Detect which cell encompasses the target text, then output its (x, y) center coordinate. 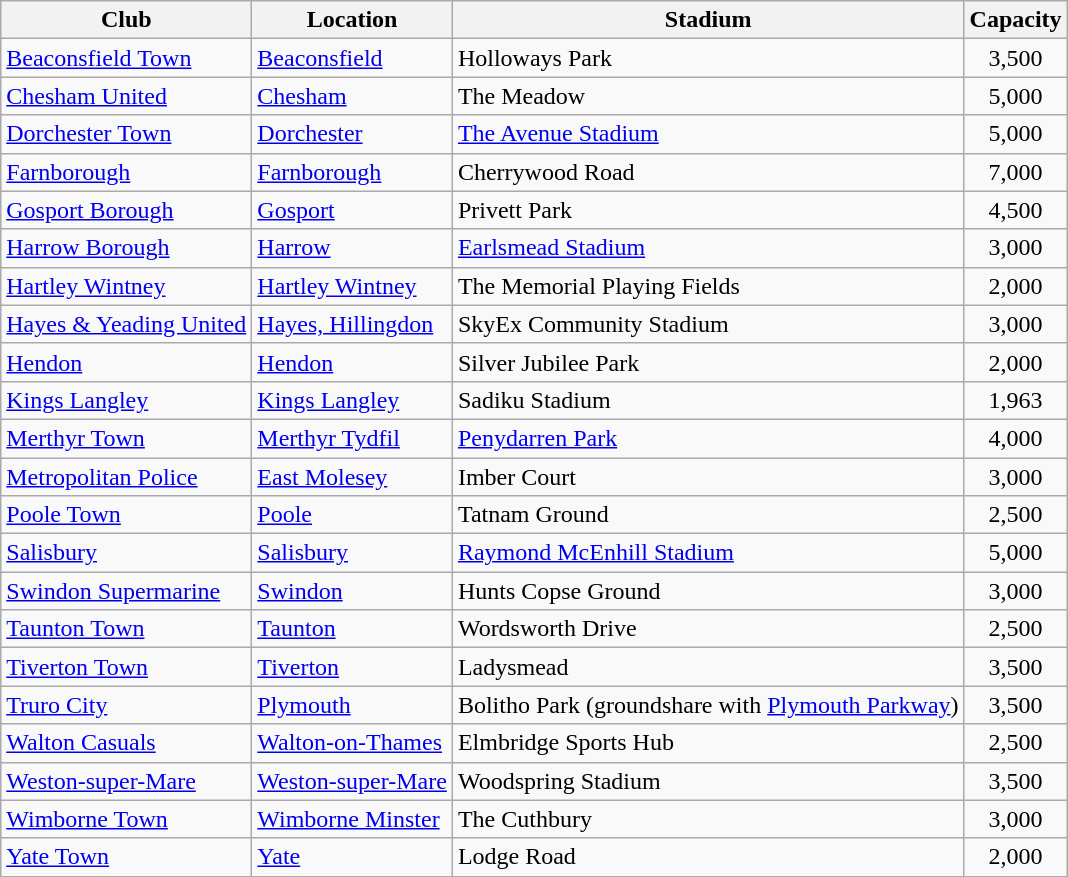
Metropolitan Police (126, 477)
Earlsmead Stadium (708, 248)
Beaconsfield (352, 58)
Holloways Park (708, 58)
The Avenue Stadium (708, 134)
Tiverton Town (126, 667)
Club (126, 20)
Truro City (126, 705)
The Meadow (708, 96)
Walton Casuals (126, 743)
East Molesey (352, 477)
The Cuthbury (708, 819)
Privett Park (708, 210)
The Memorial Playing Fields (708, 286)
Cherrywood Road (708, 172)
Sadiku Stadium (708, 400)
Yate Town (126, 857)
Hayes & Yeading United (126, 324)
Beaconsfield Town (126, 58)
Swindon Supermarine (126, 591)
Raymond McEnhill Stadium (708, 553)
Stadium (708, 20)
Walton-on-Thames (352, 743)
Merthyr Tydfil (352, 438)
4,500 (1016, 210)
Hunts Copse Ground (708, 591)
1,963 (1016, 400)
Silver Jubilee Park (708, 362)
Dorchester Town (126, 134)
Tiverton (352, 667)
Imber Court (708, 477)
7,000 (1016, 172)
Taunton (352, 629)
Harrow (352, 248)
Poole (352, 515)
Hayes, Hillingdon (352, 324)
Chesham United (126, 96)
Wordsworth Drive (708, 629)
Location (352, 20)
Gosport (352, 210)
Elmbridge Sports Hub (708, 743)
4,000 (1016, 438)
Taunton Town (126, 629)
Harrow Borough (126, 248)
Lodge Road (708, 857)
Bolitho Park (groundshare with Plymouth Parkway) (708, 705)
Wimborne Minster (352, 819)
Yate (352, 857)
Swindon (352, 591)
Merthyr Town (126, 438)
Dorchester (352, 134)
Poole Town (126, 515)
Ladysmead (708, 667)
Plymouth (352, 705)
Penydarren Park (708, 438)
Chesham (352, 96)
Wimborne Town (126, 819)
Woodspring Stadium (708, 781)
Gosport Borough (126, 210)
SkyEx Community Stadium (708, 324)
Capacity (1016, 20)
Tatnam Ground (708, 515)
